Output the [x, y] coordinate of the center of the cell containing the given text.  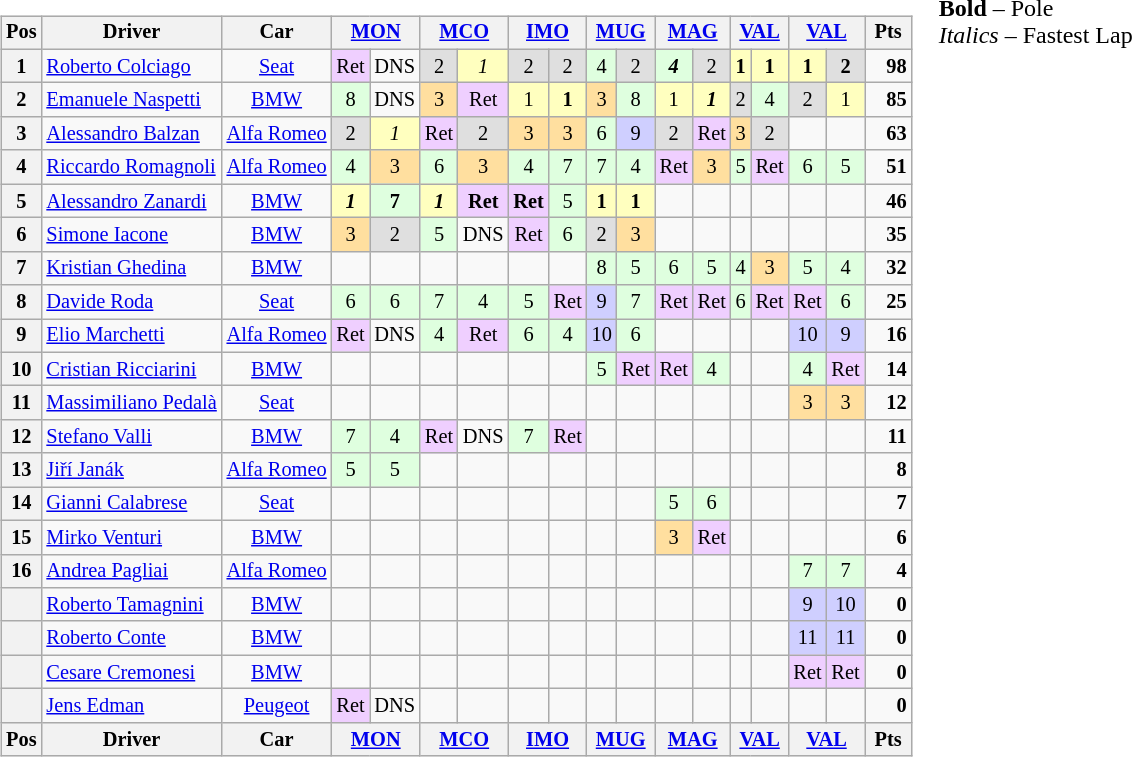
15 [21, 537]
Alessandro Balzan [131, 134]
35 [888, 235]
Peugeot [277, 706]
Cesare Cremonesi [131, 672]
Stefano Valli [131, 437]
Gianni Calabrese [131, 504]
Jiří Janák [131, 470]
Mirko Venturi [131, 537]
Jens Edman [131, 706]
25 [888, 302]
Massimiliano Pedalà [131, 403]
51 [888, 167]
Alessandro Zanardi [131, 201]
32 [888, 268]
Elio Marchetti [131, 336]
Kristian Ghedina [131, 268]
98 [888, 66]
Roberto Tamagnini [131, 605]
Emanuele Naspetti [131, 100]
85 [888, 100]
Davide Roda [131, 302]
46 [888, 201]
Simone Iacone [131, 235]
Cristian Ricciarini [131, 369]
Roberto Colciago [131, 66]
63 [888, 134]
13 [21, 470]
Roberto Conte [131, 638]
Andrea Pagliai [131, 571]
Riccardo Romagnoli [131, 167]
